For the text-containing cell, return its midpoint in [X, Y] coordinate format. 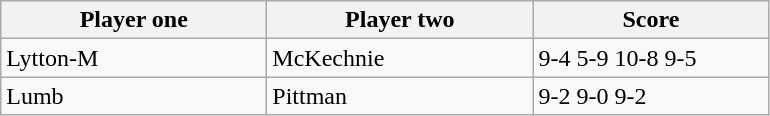
Score [651, 20]
9-4 5-9 10-8 9-5 [651, 58]
Player one [134, 20]
Player two [400, 20]
Lytton-M [134, 58]
9-2 9-0 9-2 [651, 96]
Pittman [400, 96]
Lumb [134, 96]
McKechnie [400, 58]
